Search for the cell housing the specified text and yield its (X, Y) center coordinate. 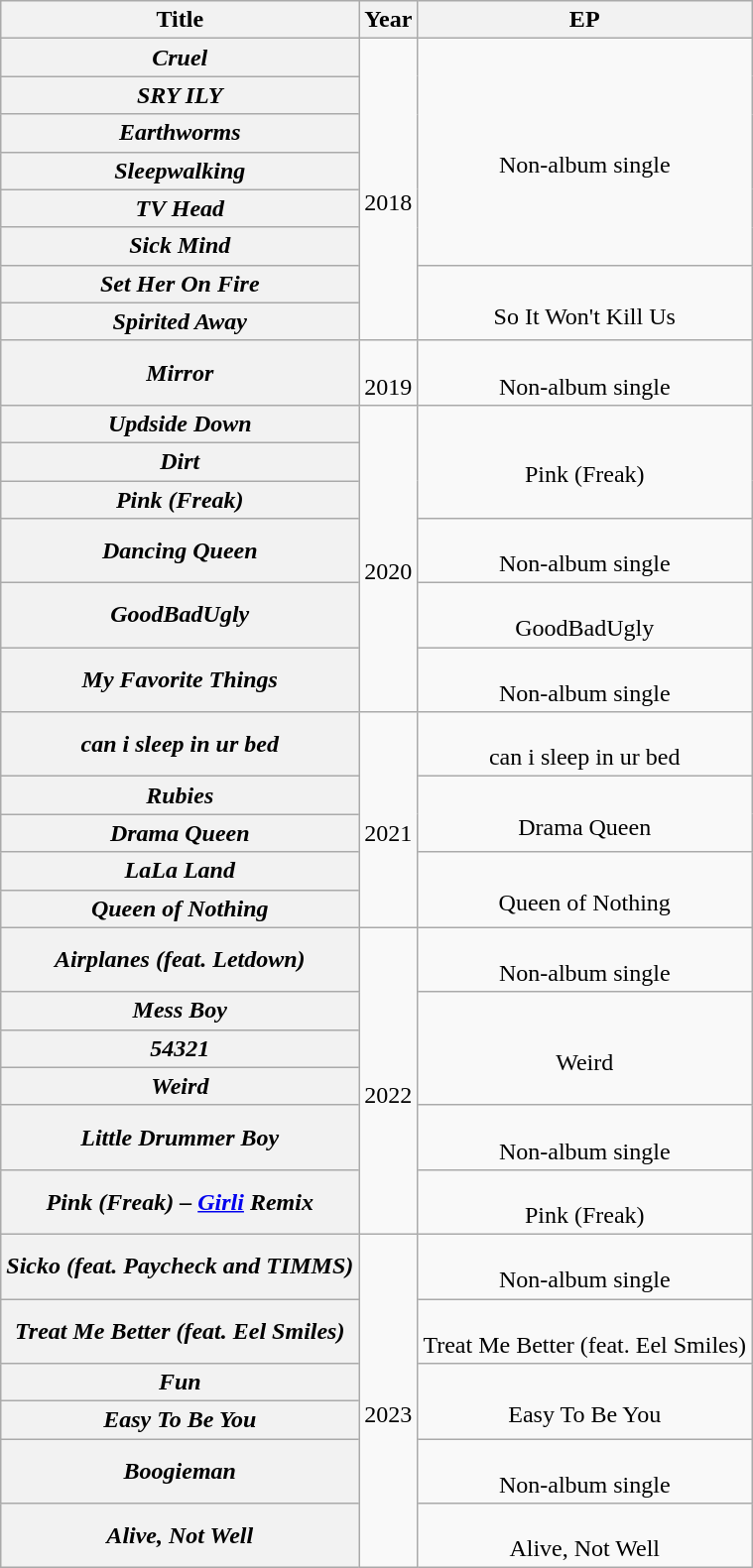
Mirror (181, 373)
Little Drummer Boy (181, 1137)
Cruel (181, 58)
Title (181, 20)
Mess Boy (181, 1011)
Spirited Away (181, 321)
Dancing Queen (181, 551)
Set Her On Fire (181, 284)
2023 (389, 1400)
Rubies (181, 795)
LaLa Land (181, 871)
Airplanes (feat. Letdown) (181, 960)
54321 (181, 1048)
My Favorite Things (181, 680)
2018 (389, 189)
2020 (389, 557)
Fun (181, 1383)
2019 (389, 373)
Dirt (181, 461)
So It Won't Kill Us (585, 302)
Sicko (feat. Paycheck and TIMMS) (181, 1266)
Sleepwalking (181, 171)
2021 (389, 819)
Sick Mind (181, 246)
Earthworms (181, 133)
Updside Down (181, 423)
Pink (Freak) – Girli Remix (181, 1202)
TV Head (181, 208)
2022 (389, 1081)
Year (389, 20)
Boogieman (181, 1472)
EP (585, 20)
SRY ILY (181, 95)
